Find where the given text appears and provide that cell's center as (x, y) coordinate. 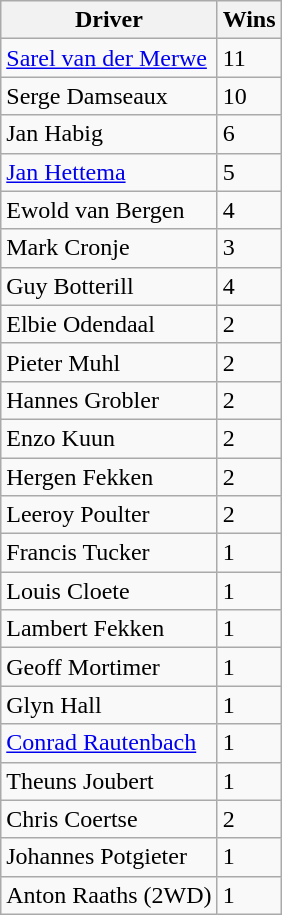
Ewold van Bergen (109, 210)
Sarel van der Merwe (109, 58)
Jan Habig (109, 134)
5 (249, 172)
Glyn Hall (109, 705)
Mark Cronje (109, 248)
Conrad Rautenbach (109, 743)
Serge Damseaux (109, 96)
Elbie Odendaal (109, 324)
Enzo Kuun (109, 438)
Theuns Joubert (109, 781)
3 (249, 248)
Leeroy Poulter (109, 515)
Louis Cloete (109, 591)
Chris Coertse (109, 819)
10 (249, 96)
Geoff Mortimer (109, 667)
Hannes Grobler (109, 400)
Johannes Potgieter (109, 857)
Lambert Fekken (109, 629)
Driver (109, 20)
Pieter Muhl (109, 362)
6 (249, 134)
Guy Botterill (109, 286)
Francis Tucker (109, 553)
Anton Raaths (2WD) (109, 895)
11 (249, 58)
Hergen Fekken (109, 477)
Wins (249, 20)
Jan Hettema (109, 172)
